Find where the given text appears and provide that cell's center as (x, y) coordinate. 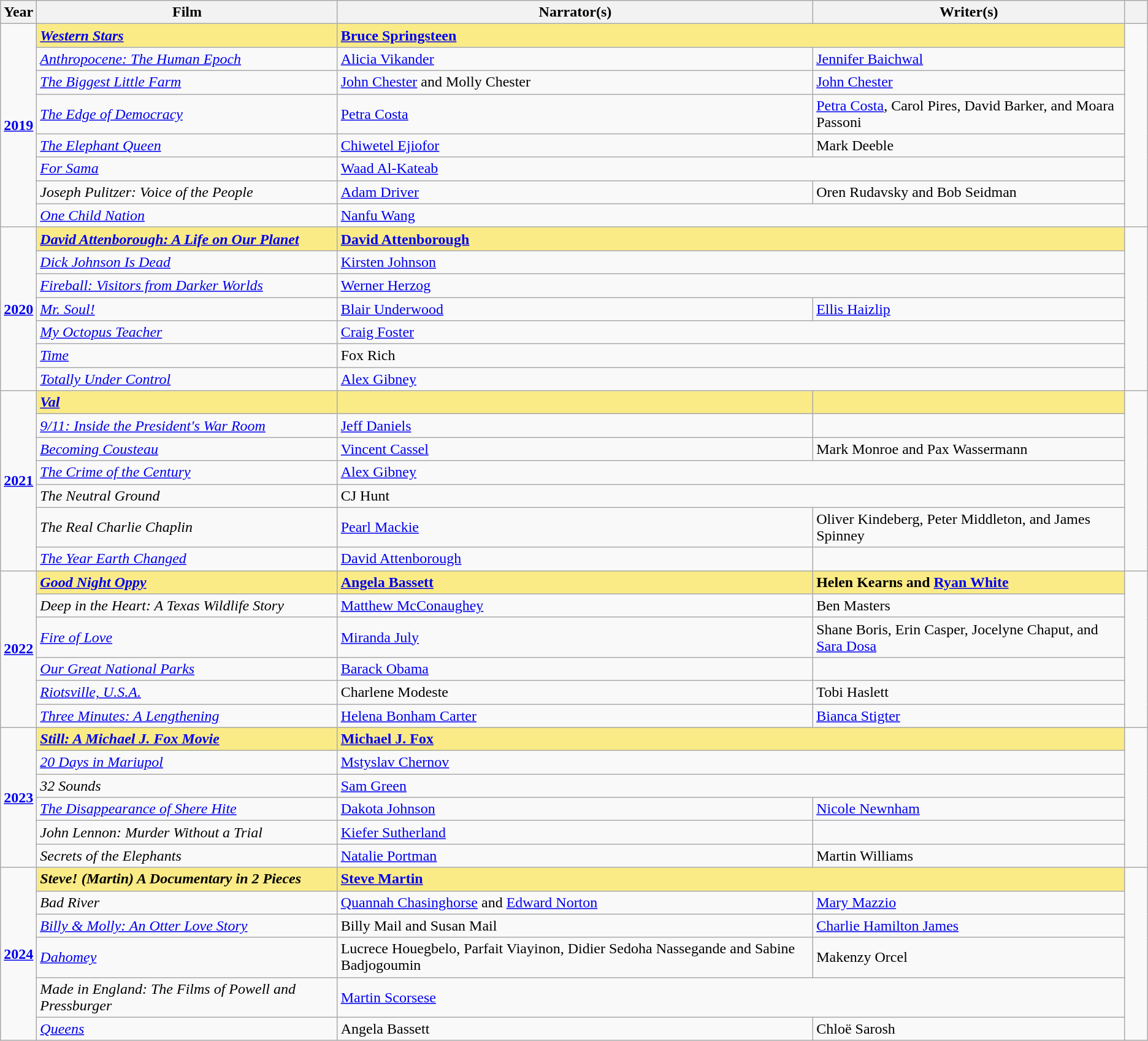
Secrets of the Elephants (187, 856)
Makenzy Orcel (969, 957)
Charlie Hamilton James (969, 926)
The Edge of Democracy (187, 114)
John Chester (969, 82)
The Year Earth Changed (187, 559)
Queens (187, 1029)
CJ Hunt (731, 496)
For Sama (187, 169)
Martin Williams (969, 856)
Mstyslav Chernov (731, 763)
Oliver Kindeberg, Peter Middleton, and James Spinney (969, 528)
Steve! (Martin) A Documentary in 2 Pieces (187, 879)
2024 (18, 954)
John Lennon: Murder Without a Trial (187, 832)
Martin Scorsese (731, 997)
Tobi Haslett (969, 692)
Barack Obama (575, 669)
Matthew McConaughey (575, 605)
Val (187, 402)
Waad Al-Kateab (731, 169)
Becoming Cousteau (187, 449)
Vincent Cassel (575, 449)
Petra Costa, Carol Pires, David Barker, and Moara Passoni (969, 114)
Riotsville, U.S.A. (187, 692)
Michael J. Fox (731, 739)
Fire of Love (187, 637)
Oren Rudavsky and Bob Seidman (969, 192)
Three Minutes: A Lengthening (187, 716)
Western Stars (187, 36)
Anthropocene: The Human Epoch (187, 59)
Blair Underwood (575, 309)
Natalie Portman (575, 856)
2023 (18, 797)
The Neutral Ground (187, 496)
Totally Under Control (187, 379)
Ben Masters (969, 605)
Still: A Michael J. Fox Movie (187, 739)
David Attenborough: A Life on Our Planet (187, 239)
Jennifer Baichwal (969, 59)
Made in England: The Films of Powell and Pressburger (187, 997)
Jeff Daniels (575, 426)
Fox Rich (731, 356)
Ellis Haizlip (969, 309)
2022 (18, 649)
Dahomey (187, 957)
2019 (18, 126)
Bad River (187, 902)
Sam Green (731, 786)
Chiwetel Ejiofor (575, 145)
Helen Kearns and Ryan White (969, 582)
The Real Charlie Chaplin (187, 528)
Time (187, 356)
Lucrece Houegbelo, Parfait Viayinon, Didier Sedoha Nassegande and Sabine Badjogoumin (575, 957)
Mr. Soul! (187, 309)
Adam Driver (575, 192)
Werner Herzog (731, 285)
Kirsten Johnson (731, 262)
John Chester and Molly Chester (575, 82)
The Biggest Little Farm (187, 82)
Charlene Modeste (575, 692)
Miranda July (575, 637)
Writer(s) (969, 12)
One Child Nation (187, 215)
Mark Deeble (969, 145)
Narrator(s) (575, 12)
Billy & Molly: An Otter Love Story (187, 926)
20 Days in Mariupol (187, 763)
9/11: Inside the President's War Room (187, 426)
Helena Bonham Carter (575, 716)
Deep in the Heart: A Texas Wildlife Story (187, 605)
2020 (18, 309)
Nanfu Wang (731, 215)
Pearl Mackie (575, 528)
Alicia Vikander (575, 59)
Quannah Chasinghorse and Edward Norton (575, 902)
Petra Costa (575, 114)
Dakota Johnson (575, 809)
Good Night Oppy (187, 582)
The Disappearance of Shere Hite (187, 809)
Year (18, 12)
The Elephant Queen (187, 145)
Fireball: Visitors from Darker Worlds (187, 285)
Bianca Stigter (969, 716)
Kiefer Sutherland (575, 832)
Steve Martin (731, 879)
Billy Mail and Susan Mail (575, 926)
My Octopus Teacher (187, 332)
Bruce Springsteen (731, 36)
Chloë Sarosh (969, 1029)
32 Sounds (187, 786)
Dick Johnson Is Dead (187, 262)
Our Great National Parks (187, 669)
The Crime of the Century (187, 472)
Film (187, 12)
2021 (18, 481)
Nicole Newnham (969, 809)
Joseph Pulitzer: Voice of the People (187, 192)
Mark Monroe and Pax Wassermann (969, 449)
Mary Mazzio (969, 902)
Craig Foster (731, 332)
Shane Boris, Erin Casper, Jocelyne Chaput, and Sara Dosa (969, 637)
